Return the [x, y] coordinate for the center point of the cell that contains the specified text.  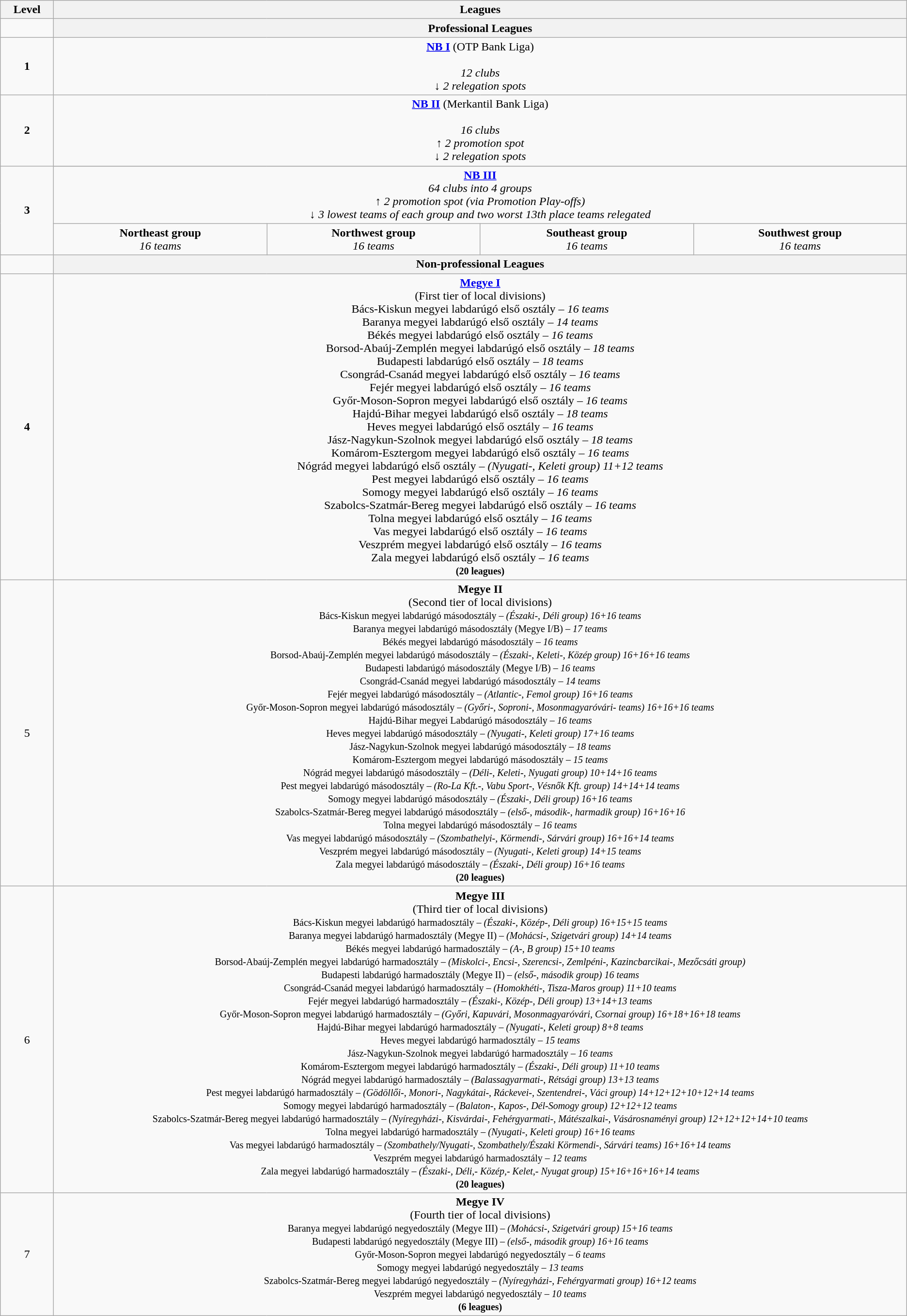
7 [27, 1254]
4 [27, 427]
2 [27, 130]
3 [27, 210]
1 [27, 66]
6 [27, 1039]
Professional Leagues [480, 28]
Southeast group16 teams [587, 239]
5 [27, 733]
NB I (OTP Bank Liga)12 clubs ↓ 2 relegation spots [480, 66]
Northwest group16 teams [374, 239]
NB III 64 clubs into 4 groups ↑ 2 promotion spot (via Promotion Play-offs) ↓ 3 lowest teams of each group and two worst 13th place teams relegated [480, 195]
Leagues [480, 10]
Non-professional Leagues [480, 264]
Southwest group16 teams [800, 239]
Northeast group16 teams [160, 239]
NB II (Merkantil Bank Liga)16 clubs ↑ 2 promotion spot ↓ 2 relegation spots [480, 130]
Level [27, 10]
